Extract the (X, Y) coordinate from the center of the cell holding the provided text.  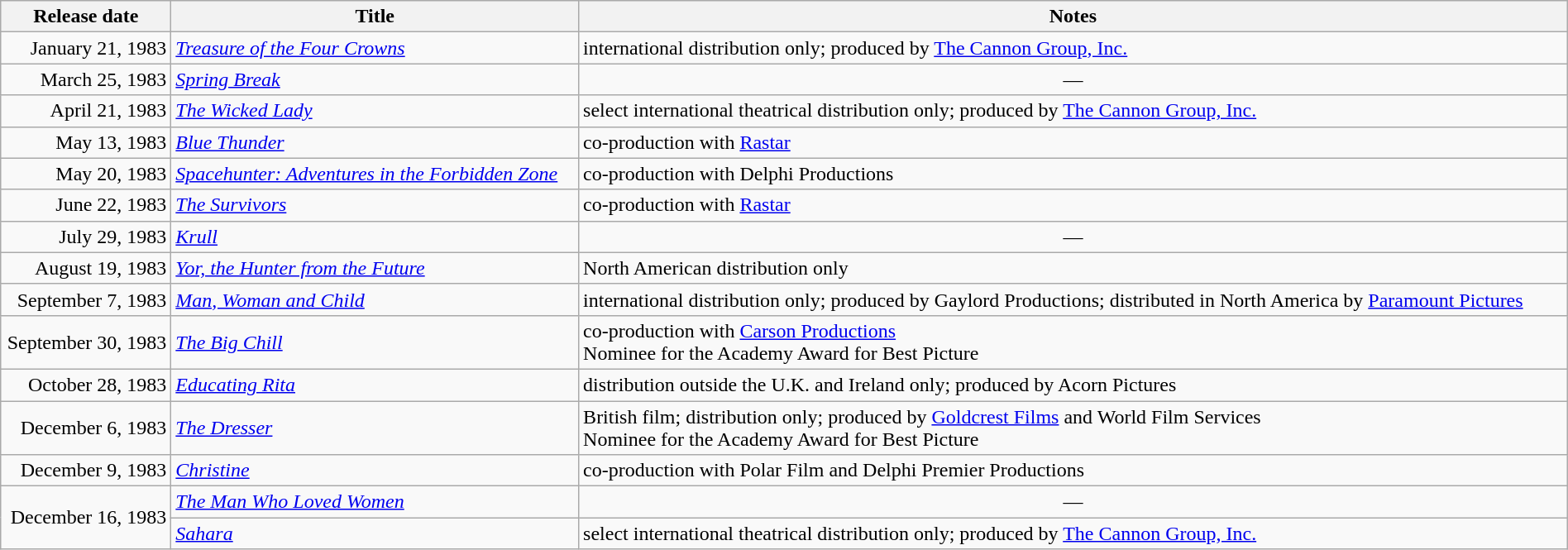
Release date (86, 17)
Treasure of the Four Crowns (375, 48)
The Man Who Loved Women (375, 502)
Title (375, 17)
December 16, 1983 (86, 518)
September 7, 1983 (86, 299)
Educating Rita (375, 385)
international distribution only; produced by Gaylord Productions; distributed in North America by Paramount Pictures (1073, 299)
Man, Woman and Child (375, 299)
international distribution only; produced by The Cannon Group, Inc. (1073, 48)
Spacehunter: Adventures in the Forbidden Zone (375, 174)
December 6, 1983 (86, 427)
Christine (375, 471)
The Wicked Lady (375, 111)
December 9, 1983 (86, 471)
distribution outside the U.K. and Ireland only; produced by Acorn Pictures (1073, 385)
Krull (375, 237)
co-production with Polar Film and Delphi Premier Productions (1073, 471)
The Survivors (375, 205)
The Dresser (375, 427)
July 29, 1983 (86, 237)
Sahara (375, 533)
January 21, 1983 (86, 48)
North American distribution only (1073, 268)
April 21, 1983 (86, 111)
Yor, the Hunter from the Future (375, 268)
co-production with Carson ProductionsNominee for the Academy Award for Best Picture (1073, 342)
The Big Chill (375, 342)
British film; distribution only; produced by Goldcrest Films and World Film ServicesNominee for the Academy Award for Best Picture (1073, 427)
September 30, 1983 (86, 342)
June 22, 1983 (86, 205)
May 20, 1983 (86, 174)
May 13, 1983 (86, 142)
Notes (1073, 17)
Spring Break (375, 79)
co-production with Delphi Productions (1073, 174)
October 28, 1983 (86, 385)
Blue Thunder (375, 142)
March 25, 1983 (86, 79)
August 19, 1983 (86, 268)
